Scan for the cell matching the given text and deliver its [x, y] coordinate at center. 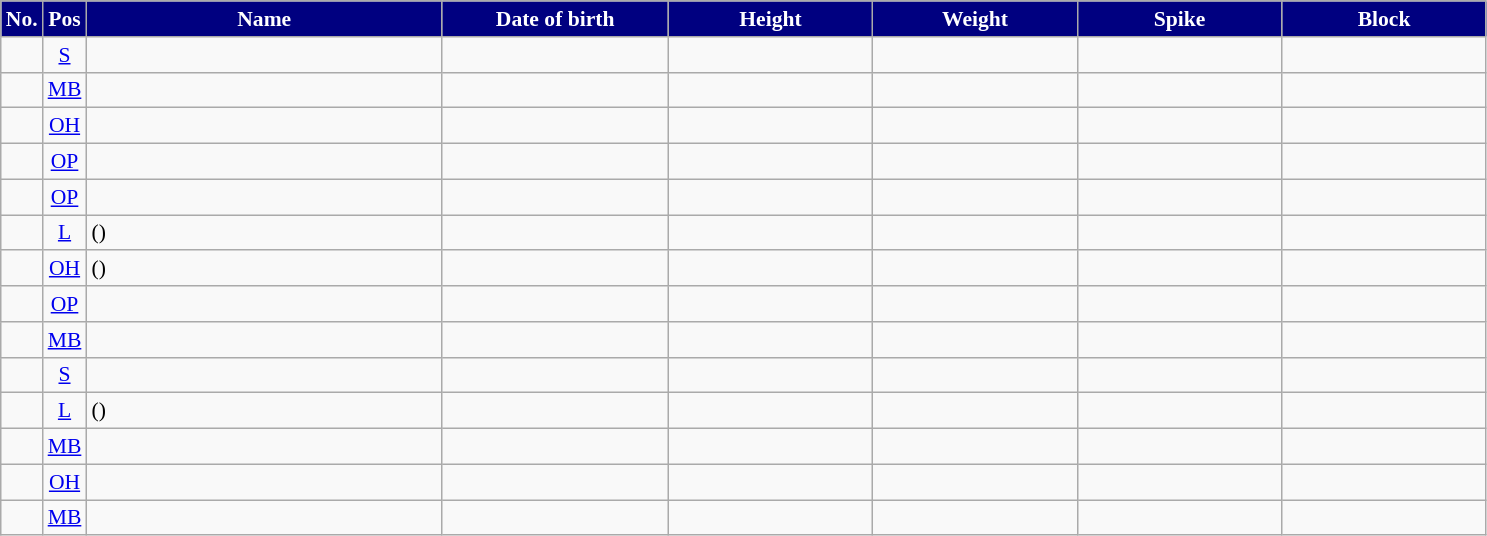
Weight [976, 19]
Date of birth [555, 19]
No. [22, 19]
Block [1384, 19]
Pos [65, 19]
Height [770, 19]
Name [264, 19]
Spike [1180, 19]
